Return [x, y] of the center of cell containing provided text 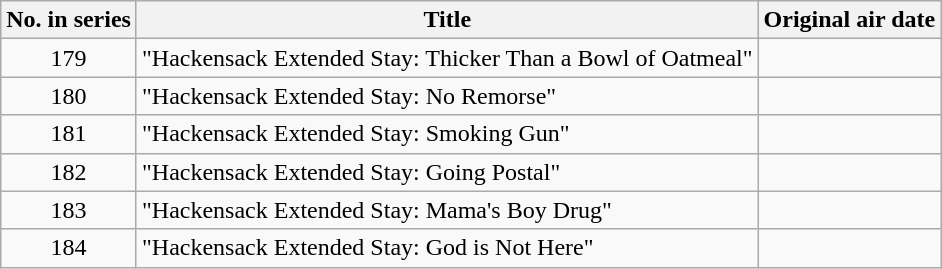
"Hackensack Extended Stay: Going Postal" [447, 172]
183 [69, 210]
179 [69, 58]
Title [447, 20]
"Hackensack Extended Stay: No Remorse" [447, 96]
181 [69, 134]
No. in series [69, 20]
"Hackensack Extended Stay: Thicker Than a Bowl of Oatmeal" [447, 58]
184 [69, 248]
180 [69, 96]
"Hackensack Extended Stay: Mama's Boy Drug" [447, 210]
182 [69, 172]
Original air date [850, 20]
"Hackensack Extended Stay: God is Not Here" [447, 248]
"Hackensack Extended Stay: Smoking Gun" [447, 134]
